Capture the cell that displays the provided text and extract its (X, Y) central coordinate. 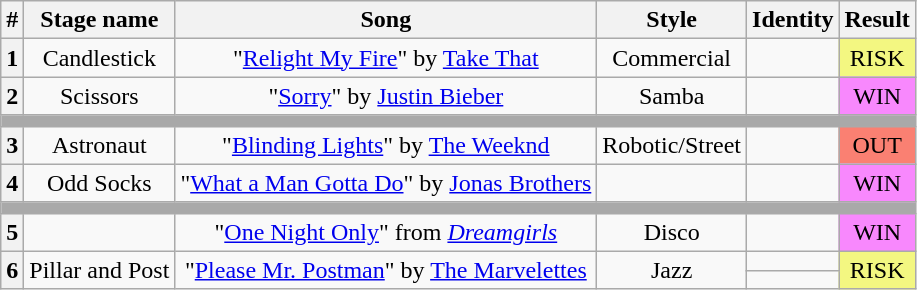
5 (12, 232)
# (12, 20)
Identity (793, 20)
1 (12, 58)
"Please Mr. Postman" by The Marvelettes (386, 270)
"Relight My Fire" by Take That (386, 58)
Commercial (672, 58)
Style (672, 20)
Odd Socks (100, 183)
"Blinding Lights" by The Weeknd (386, 145)
Song (386, 20)
2 (12, 96)
"What a Man Gotta Do" by Jonas Brothers (386, 183)
4 (12, 183)
Samba (672, 96)
Jazz (672, 270)
Robotic/Street (672, 145)
Stage name (100, 20)
"One Night Only" from Dreamgirls (386, 232)
Astronaut (100, 145)
Candlestick (100, 58)
3 (12, 145)
Pillar and Post (100, 270)
Scissors (100, 96)
Disco (672, 232)
OUT (877, 145)
6 (12, 270)
Result (877, 20)
"Sorry" by Justin Bieber (386, 96)
